Scan for the cell matching the given text and deliver its [x, y] coordinate at center. 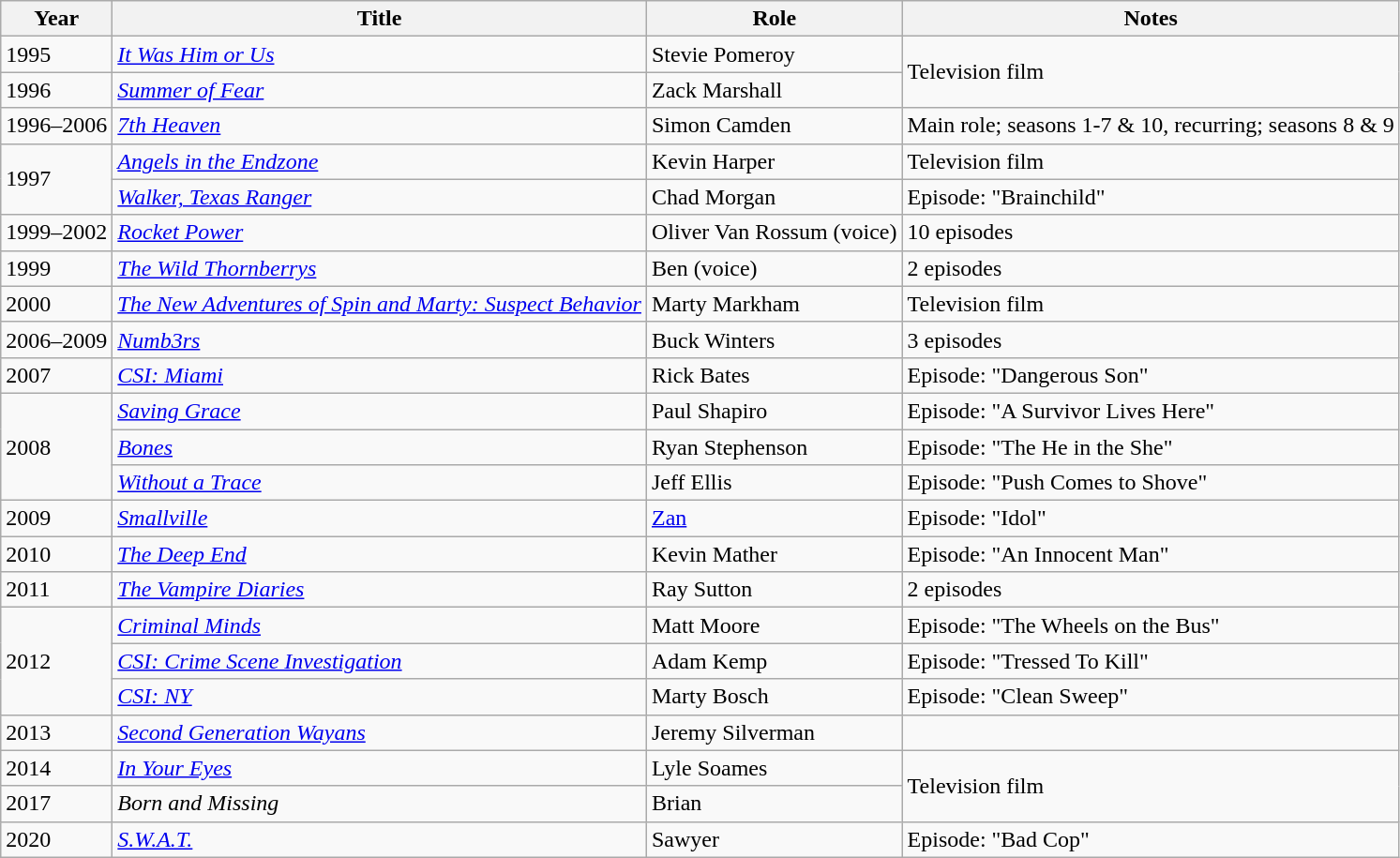
2012 [56, 661]
Year [56, 19]
Episode: "The He in the She" [1151, 447]
Jeff Ellis [775, 483]
2000 [56, 304]
2007 [56, 375]
Episode: "Dangerous Son" [1151, 375]
CSI: NY [380, 697]
3 episodes [1151, 339]
Second Generation Wayans [380, 732]
1997 [56, 179]
Matt Moore [775, 625]
It Was Him or Us [380, 54]
Paul Shapiro [775, 411]
Sawyer [775, 839]
Born and Missing [380, 804]
Brian [775, 804]
Bones [380, 447]
S.W.A.T. [380, 839]
1996–2006 [56, 126]
Episode: "Idol" [1151, 519]
Smallville [380, 519]
2008 [56, 446]
Stevie Pomeroy [775, 54]
2014 [56, 768]
Angels in the Endzone [380, 161]
1999 [56, 268]
Episode: "Bad Cop" [1151, 839]
CSI: Crime Scene Investigation [380, 661]
Title [380, 19]
Oliver Van Rossum (voice) [775, 233]
Summer of Fear [380, 90]
Ray Sutton [775, 590]
Zack Marshall [775, 90]
The Deep End [380, 554]
Episode: "Push Comes to Shove" [1151, 483]
Episode: "A Survivor Lives Here" [1151, 411]
2010 [56, 554]
Role [775, 19]
Rocket Power [380, 233]
Kevin Harper [775, 161]
Adam Kemp [775, 661]
Jeremy Silverman [775, 732]
2017 [56, 804]
2020 [56, 839]
2009 [56, 519]
Episode: "An Innocent Man" [1151, 554]
2011 [56, 590]
Lyle Soames [775, 768]
Kevin Mather [775, 554]
The Wild Thornberrys [380, 268]
Marty Bosch [775, 697]
2013 [56, 732]
Marty Markham [775, 304]
The Vampire Diaries [380, 590]
1999–2002 [56, 233]
1995 [56, 54]
Chad Morgan [775, 197]
Buck Winters [775, 339]
In Your Eyes [380, 768]
1996 [56, 90]
Numb3rs [380, 339]
Without a Trace [380, 483]
Episode: "The Wheels on the Bus" [1151, 625]
The New Adventures of Spin and Marty: Suspect Behavior [380, 304]
Rick Bates [775, 375]
Saving Grace [380, 411]
Zan [775, 519]
CSI: Miami [380, 375]
Main role; seasons 1-7 & 10, recurring; seasons 8 & 9 [1151, 126]
Walker, Texas Ranger [380, 197]
Episode: "Brainchild" [1151, 197]
Ryan Stephenson [775, 447]
Notes [1151, 19]
Episode: "Clean Sweep" [1151, 697]
Ben (voice) [775, 268]
7th Heaven [380, 126]
2006–2009 [56, 339]
10 episodes [1151, 233]
Criminal Minds [380, 625]
Episode: "Tressed To Kill" [1151, 661]
Simon Camden [775, 126]
